Detect which cell encompasses the target text, then output its (x, y) center coordinate. 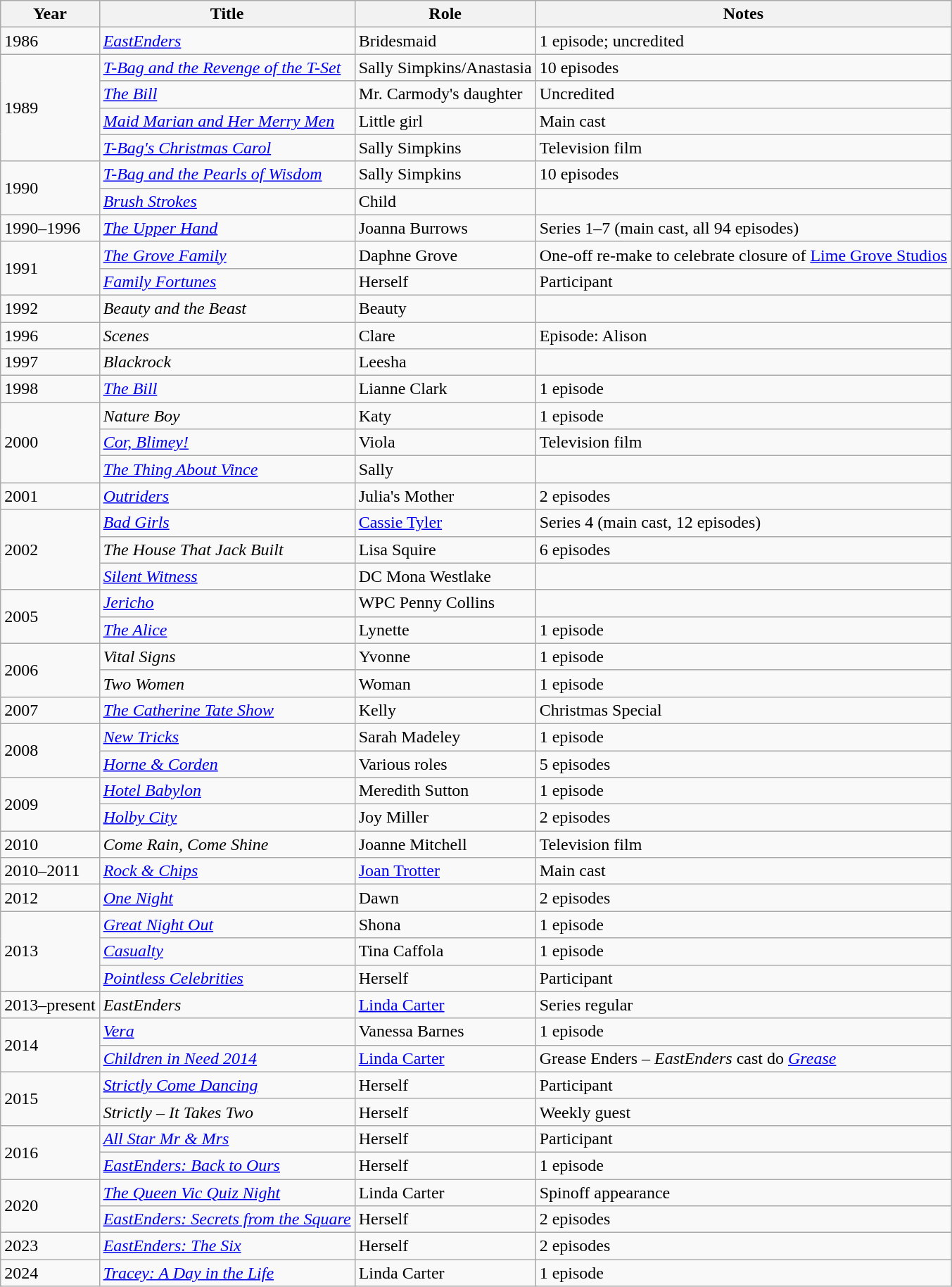
T-Bag and the Revenge of the T-Set (227, 68)
Outriders (227, 496)
2015 (50, 1098)
T-Bag's Christmas Carol (227, 148)
Lynette (445, 630)
Joan Trotter (445, 871)
Strictly Come Dancing (227, 1085)
Uncredited (743, 94)
1 episode; uncredited (743, 41)
Vanessa Barnes (445, 1032)
Meredith Sutton (445, 791)
Joy Miller (445, 818)
1991 (50, 268)
One-off re-make to celebrate closure of Lime Grove Studios (743, 255)
The Upper Hand (227, 228)
2013 (50, 951)
Mr. Carmody's daughter (445, 94)
1990 (50, 188)
Sarah Madeley (445, 737)
1997 (50, 362)
One Night (227, 898)
Notes (743, 14)
2002 (50, 550)
Viola (445, 443)
Kelly (445, 710)
1998 (50, 389)
Various roles (445, 763)
DC Mona Westlake (445, 576)
Casualty (227, 951)
Jericho (227, 603)
Two Women (227, 683)
The Queen Vic Quiz Night (227, 1193)
The House That Jack Built (227, 550)
Christmas Special (743, 710)
Silent Witness (227, 576)
Yvonne (445, 657)
T-Bag and the Pearls of Wisdom (227, 175)
Julia's Mother (445, 496)
Episode: Alison (743, 336)
Strictly – It Takes Two (227, 1112)
The Catherine Tate Show (227, 710)
2009 (50, 804)
Nature Boy (227, 416)
EastEnders: Secrets from the Square (227, 1219)
Vital Signs (227, 657)
Title (227, 14)
Katy (445, 416)
Woman (445, 683)
Tina Caffola (445, 951)
WPC Penny Collins (445, 603)
2013–present (50, 1005)
Maid Marian and Her Merry Men (227, 121)
Sally (445, 469)
2014 (50, 1045)
Come Rain, Come Shine (227, 844)
Year (50, 14)
2010–2011 (50, 871)
Holby City (227, 818)
1996 (50, 336)
Lisa Squire (445, 550)
EastEnders: Back to Ours (227, 1165)
2008 (50, 750)
Cor, Blimey! (227, 443)
Beauty (445, 308)
2006 (50, 670)
2007 (50, 710)
2001 (50, 496)
Series 1–7 (main cast, all 94 episodes) (743, 228)
Cassie Tyler (445, 523)
2024 (50, 1273)
Pointless Celebrities (227, 978)
Horne & Corden (227, 763)
EastEnders: The Six (227, 1246)
Child (445, 201)
Little girl (445, 121)
Grease Enders – EastEnders cast do Grease (743, 1058)
1986 (50, 41)
Spinoff appearance (743, 1193)
2016 (50, 1152)
2005 (50, 616)
Rock & Chips (227, 871)
Clare (445, 336)
1989 (50, 108)
1990–1996 (50, 228)
Scenes (227, 336)
New Tricks (227, 737)
6 episodes (743, 550)
Joanne Mitchell (445, 844)
Series 4 (main cast, 12 episodes) (743, 523)
Blackrock (227, 362)
Dawn (445, 898)
5 episodes (743, 763)
Brush Strokes (227, 201)
Children in Need 2014 (227, 1058)
Great Night Out (227, 925)
Leesha (445, 362)
Series regular (743, 1005)
Family Fortunes (227, 281)
Hotel Babylon (227, 791)
Bad Girls (227, 523)
Daphne Grove (445, 255)
Beauty and the Beast (227, 308)
Sally Simpkins/Anastasia (445, 68)
Weekly guest (743, 1112)
Vera (227, 1032)
1992 (50, 308)
2023 (50, 1246)
Bridesmaid (445, 41)
2020 (50, 1206)
Shona (445, 925)
Lianne Clark (445, 389)
2010 (50, 844)
Tracey: A Day in the Life (227, 1273)
2012 (50, 898)
Role (445, 14)
All Star Mr & Mrs (227, 1139)
The Grove Family (227, 255)
The Alice (227, 630)
Joanna Burrows (445, 228)
2000 (50, 443)
The Thing About Vince (227, 469)
